Return (X, Y) of the center of cell containing provided text 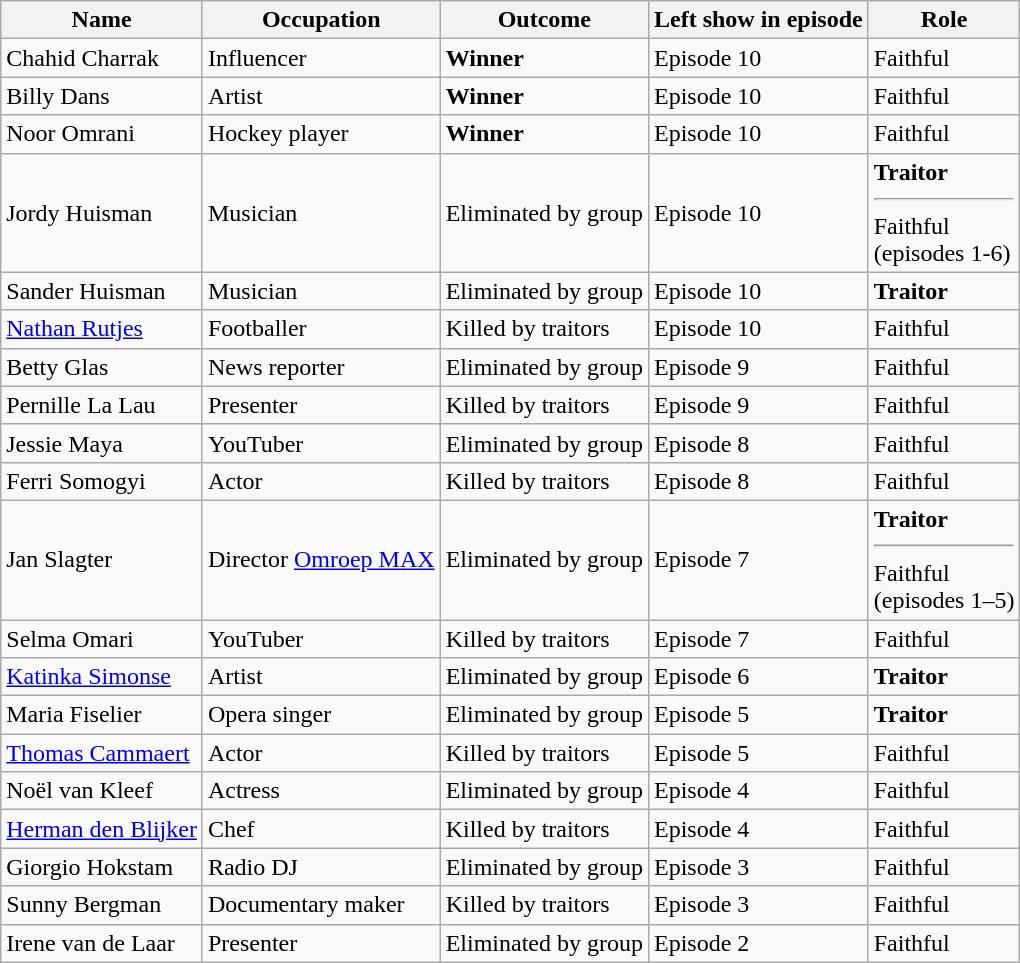
Hockey player (321, 134)
News reporter (321, 367)
Jordy Huisman (102, 212)
Selma Omari (102, 639)
Name (102, 20)
TraitorFaithful(episodes 1–5) (944, 560)
Ferri Somogyi (102, 481)
Footballer (321, 329)
Episode 6 (758, 677)
Jan Slagter (102, 560)
Chahid Charrak (102, 58)
Thomas Cammaert (102, 753)
Jessie Maya (102, 443)
Sunny Bergman (102, 905)
Chef (321, 829)
Noël van Kleef (102, 791)
Katinka Simonse (102, 677)
Betty Glas (102, 367)
Episode 2 (758, 943)
Giorgio Hokstam (102, 867)
Sander Huisman (102, 291)
TraitorFaithful(episodes 1-6) (944, 212)
Documentary maker (321, 905)
Nathan Rutjes (102, 329)
Radio DJ (321, 867)
Role (944, 20)
Irene van de Laar (102, 943)
Herman den Blijker (102, 829)
Opera singer (321, 715)
Occupation (321, 20)
Influencer (321, 58)
Billy Dans (102, 96)
Pernille La Lau (102, 405)
Maria Fiselier (102, 715)
Outcome (544, 20)
Actress (321, 791)
Director Omroep MAX (321, 560)
Left show in episode (758, 20)
Noor Omrani (102, 134)
